Find where the given text appears and provide that cell's center as [x, y] coordinate. 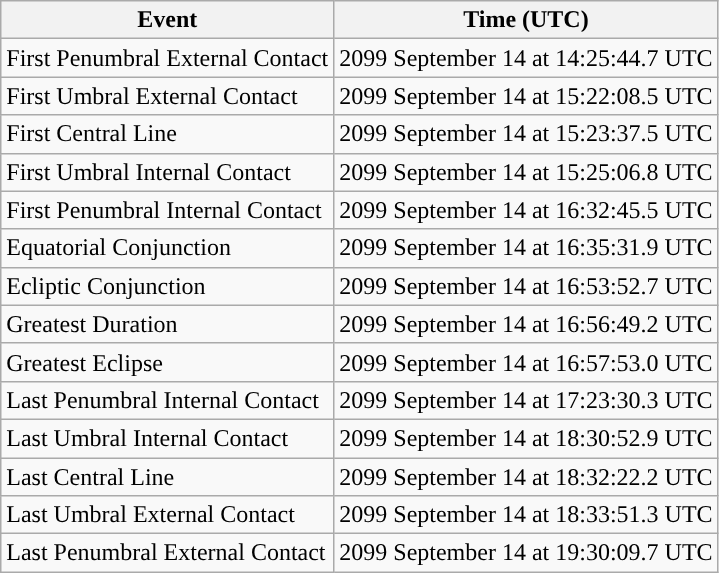
First Central Line [168, 134]
Last Penumbral External Contact [168, 553]
2099 September 14 at 16:32:45.5 UTC [526, 210]
Ecliptic Conjunction [168, 286]
First Umbral Internal Contact [168, 172]
2099 September 14 at 18:30:52.9 UTC [526, 438]
2099 September 14 at 16:53:52.7 UTC [526, 286]
2099 September 14 at 15:23:37.5 UTC [526, 134]
2099 September 14 at 18:33:51.3 UTC [526, 515]
Last Penumbral Internal Contact [168, 400]
2099 September 14 at 16:56:49.2 UTC [526, 324]
First Penumbral Internal Contact [168, 210]
2099 September 14 at 16:57:53.0 UTC [526, 362]
2099 September 14 at 19:30:09.7 UTC [526, 553]
First Penumbral External Contact [168, 58]
2099 September 14 at 15:25:06.8 UTC [526, 172]
Greatest Eclipse [168, 362]
Greatest Duration [168, 324]
2099 September 14 at 16:35:31.9 UTC [526, 248]
2099 September 14 at 17:23:30.3 UTC [526, 400]
Event [168, 20]
Last Umbral External Contact [168, 515]
Last Umbral Internal Contact [168, 438]
2099 September 14 at 14:25:44.7 UTC [526, 58]
Last Central Line [168, 477]
Time (UTC) [526, 20]
Equatorial Conjunction [168, 248]
First Umbral External Contact [168, 96]
2099 September 14 at 18:32:22.2 UTC [526, 477]
2099 September 14 at 15:22:08.5 UTC [526, 96]
